From the cell containing the given text, extract its center point as [X, Y] coordinate. 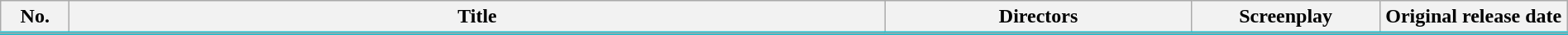
Title [477, 17]
Screenplay [1285, 17]
Directors [1039, 17]
Original release date [1474, 17]
No. [35, 17]
